Find where the given text appears and provide that cell's center as (X, Y) coordinate. 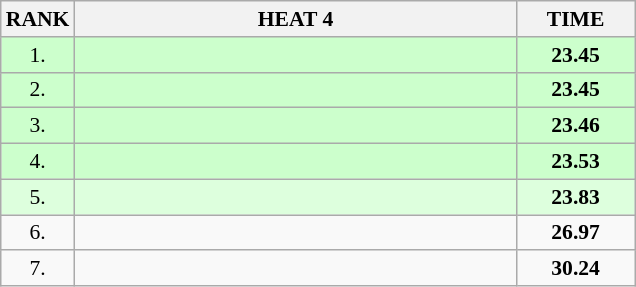
5. (38, 197)
1. (38, 55)
3. (38, 126)
26.97 (576, 233)
6. (38, 233)
RANK (38, 19)
30.24 (576, 269)
23.83 (576, 197)
7. (38, 269)
2. (38, 90)
23.46 (576, 126)
23.53 (576, 162)
HEAT 4 (295, 19)
4. (38, 162)
TIME (576, 19)
